Detect which cell encompasses the target text, then output its [x, y] center coordinate. 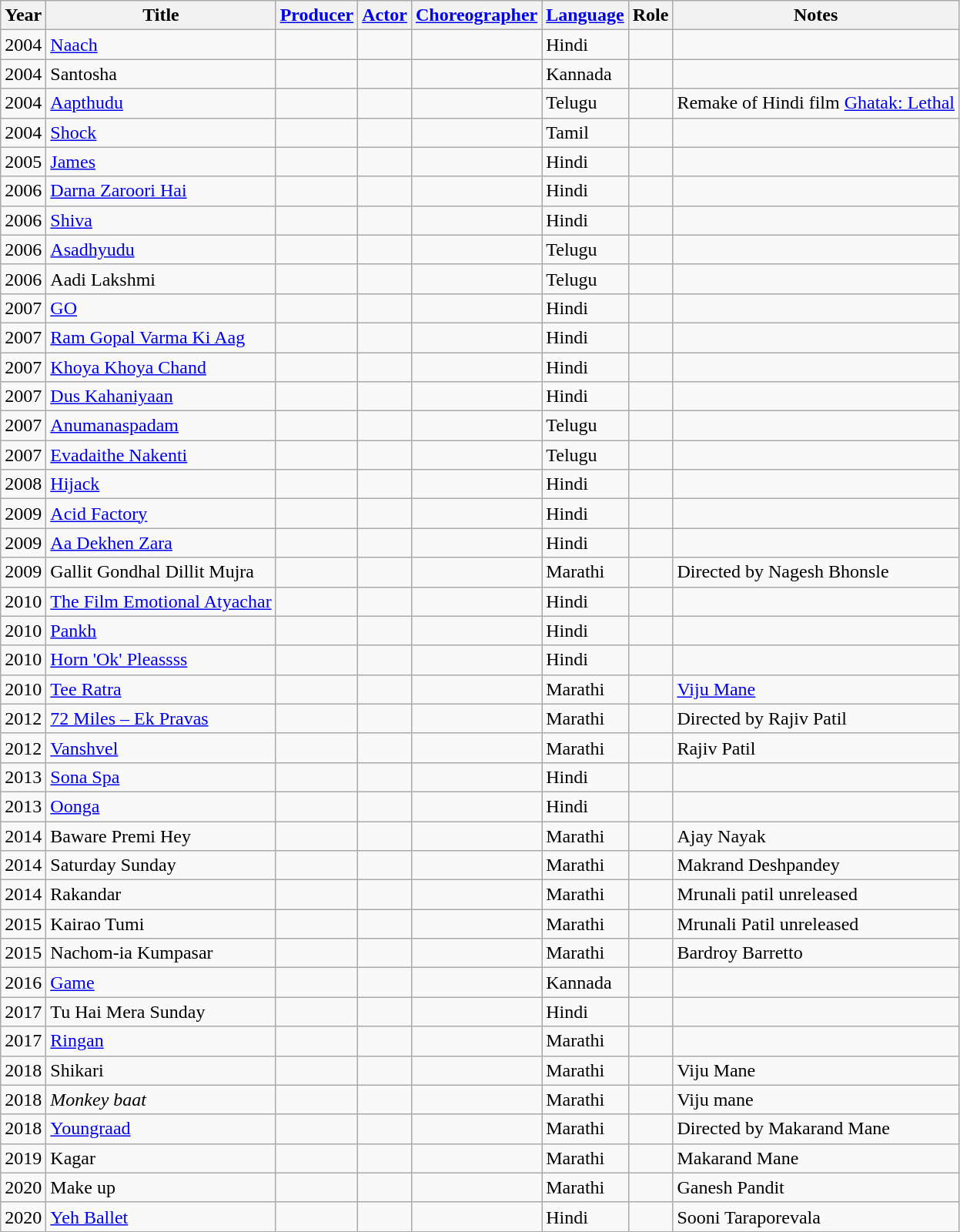
Directed by Makarand Mane [816, 1129]
Aadi Lakshmi [161, 279]
72 Miles – Ek Pravas [161, 718]
Gallit Gondhal Dillit Mujra [161, 572]
Makrand Deshpandey [816, 865]
Ganesh Pandit [816, 1187]
Vanshvel [161, 748]
Evadaithe Nakenti [161, 455]
Sona Spa [161, 777]
Choreographer [476, 15]
Rajiv Patil [816, 748]
Directed by Nagesh Bhonsle [816, 572]
Language [585, 15]
Viju mane [816, 1100]
Mrunali Patil unreleased [816, 924]
Directed by Rajiv Patil [816, 718]
Acid Factory [161, 514]
Ajay Nayak [816, 835]
Tu Hai Mera Sunday [161, 1012]
Bardroy Barretto [816, 953]
Notes [816, 15]
Aa Dekhen Zara [161, 543]
2016 [23, 983]
Kagar [161, 1158]
Game [161, 983]
Khoya Khoya Chand [161, 367]
Hijack [161, 484]
Mrunali patil unreleased [816, 895]
Aapthudu [161, 103]
Year [23, 15]
Makarand Mane [816, 1158]
Sooni Taraporevala [816, 1217]
Ringan [161, 1041]
Pankh [161, 631]
Darna Zaroori Hai [161, 191]
Horn 'Ok' Pleassss [161, 660]
Saturday Sunday [161, 865]
Role [651, 15]
Tamil [585, 132]
2005 [23, 162]
2019 [23, 1158]
Tee Ratra [161, 689]
James [161, 162]
Producer [317, 15]
Baware Premi Hey [161, 835]
The Film Emotional Atyachar [161, 601]
Title [161, 15]
Yeh Ballet [161, 1217]
Youngraad [161, 1129]
Shock [161, 132]
Remake of Hindi film Ghatak: Lethal [816, 103]
Naach [161, 45]
Dus Kahaniyaan [161, 397]
Actor [385, 15]
2008 [23, 484]
Make up [161, 1187]
Kairao Tumi [161, 924]
Ram Gopal Varma Ki Aag [161, 337]
Asadhyudu [161, 249]
Monkey baat [161, 1100]
Shikari [161, 1070]
GO [161, 308]
Rakandar [161, 895]
Nachom-ia Kumpasar [161, 953]
Oonga [161, 806]
Santosha [161, 74]
Shiva [161, 220]
Anumanaspadam [161, 426]
